From the cell containing the given text, extract its center point as (X, Y) coordinate. 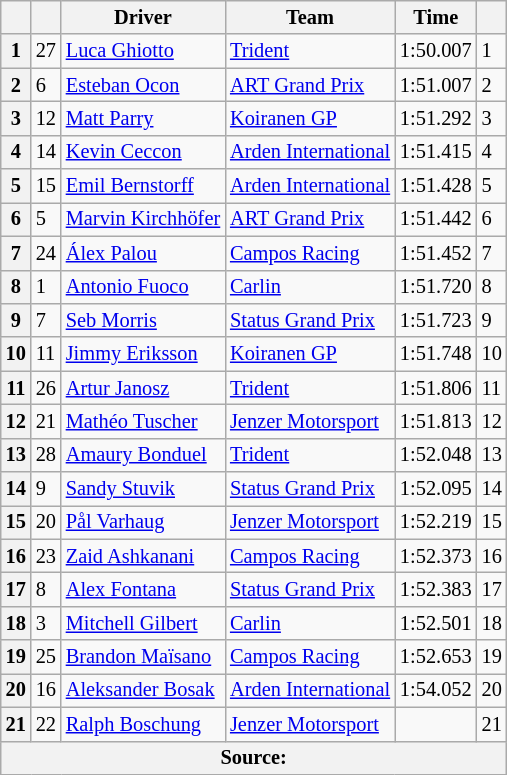
1:51.428 (436, 186)
Alex Fontana (143, 589)
Matt Parry (143, 118)
Álex Palou (143, 253)
Marvin Kirchhöfer (143, 219)
Driver (143, 17)
27 (46, 51)
1:51.415 (436, 152)
1:51.806 (436, 388)
Artur Janosz (143, 388)
1:52.373 (436, 556)
Source: (254, 758)
Brandon Maïsano (143, 657)
Jimmy Eriksson (143, 354)
25 (46, 657)
1:54.052 (436, 690)
1:51.442 (436, 219)
1:52.219 (436, 522)
1:50.007 (436, 51)
Zaid Ashkanani (143, 556)
Time (436, 17)
Aleksander Bosak (143, 690)
1:52.383 (436, 589)
1:52.048 (436, 455)
1:52.501 (436, 623)
Ralph Boschung (143, 724)
23 (46, 556)
28 (46, 455)
Luca Ghiotto (143, 51)
1:51.813 (436, 421)
Emil Bernstorff (143, 186)
Mathéo Tuscher (143, 421)
1:51.720 (436, 287)
Kevin Ceccon (143, 152)
1:51.748 (436, 354)
Seb Morris (143, 320)
1:51.007 (436, 85)
1:51.452 (436, 253)
Team (310, 17)
1:51.723 (436, 320)
22 (46, 724)
Pål Varhaug (143, 522)
Sandy Stuvik (143, 489)
Amaury Bonduel (143, 455)
Mitchell Gilbert (143, 623)
24 (46, 253)
1:52.653 (436, 657)
Antonio Fuoco (143, 287)
26 (46, 388)
1:51.292 (436, 118)
Esteban Ocon (143, 85)
1:52.095 (436, 489)
